Extract the (x, y) coordinate from the center of the cell holding the provided text.  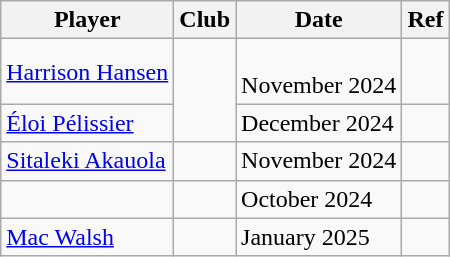
Harrison Hansen (88, 72)
January 2025 (319, 237)
October 2024 (319, 199)
Ref (426, 20)
December 2024 (319, 123)
Player (88, 20)
Date (319, 20)
Mac Walsh (88, 237)
Club (205, 20)
Éloi Pélissier (88, 123)
Sitaleki Akauola (88, 161)
